Identify which cell holds the provided text, then report its (X, Y) central coordinate. 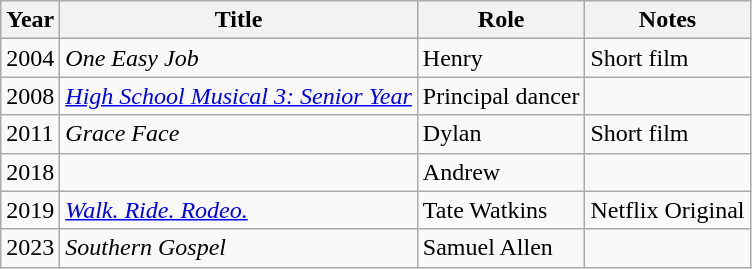
2018 (30, 172)
Andrew (501, 172)
2004 (30, 58)
Grace Face (238, 134)
2008 (30, 96)
Dylan (501, 134)
2023 (30, 248)
High School Musical 3: Senior Year (238, 96)
Henry (501, 58)
Tate Watkins (501, 210)
2011 (30, 134)
Walk. Ride. Rodeo. (238, 210)
2019 (30, 210)
One Easy Job (238, 58)
Notes (668, 20)
Role (501, 20)
Title (238, 20)
Year (30, 20)
Principal dancer (501, 96)
Netflix Original (668, 210)
Samuel Allen (501, 248)
Southern Gospel (238, 248)
